Extract the [X, Y] coordinate from the center of the cell holding the provided text.  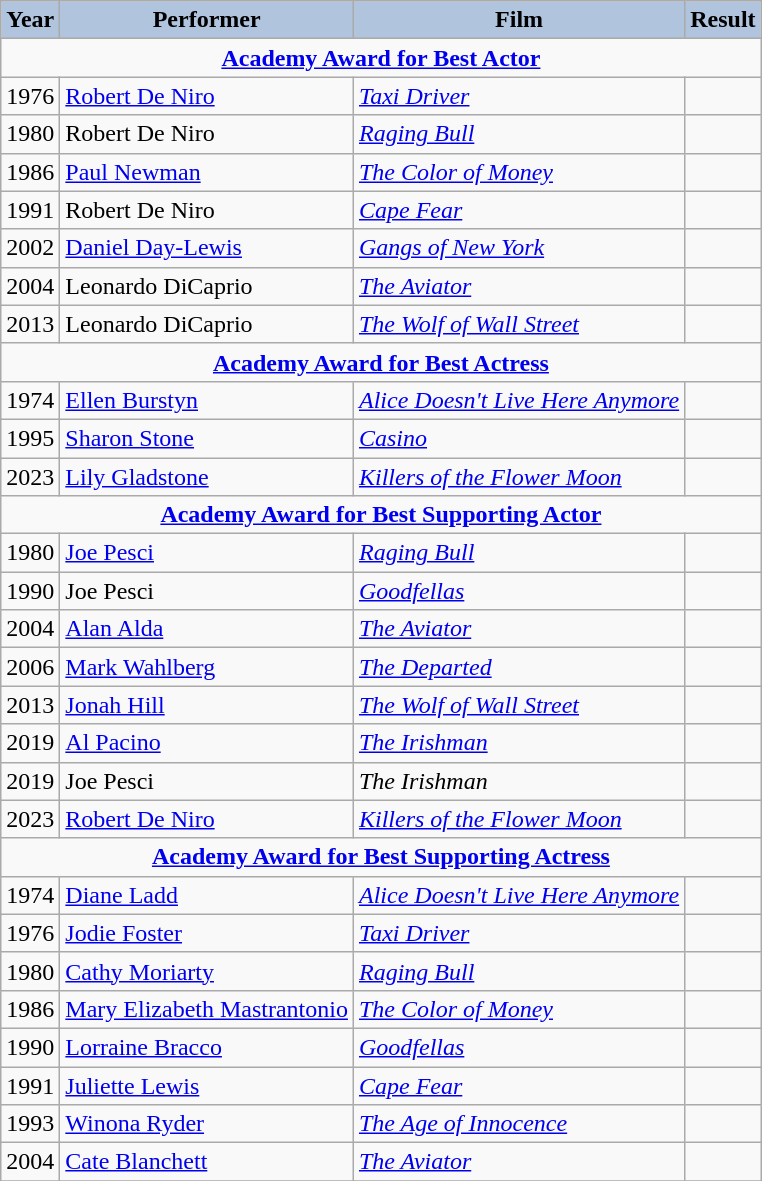
Daniel Day-Lewis [207, 248]
Alan Alda [207, 629]
Sharon Stone [207, 438]
Gangs of New York [518, 248]
Casino [518, 438]
The Departed [518, 667]
Academy Award for Best Actress [381, 362]
Academy Award for Best Actor [381, 58]
Mary Elizabeth Mastrantonio [207, 1009]
1995 [30, 438]
Jodie Foster [207, 933]
Academy Award for Best Supporting Actress [381, 857]
The Age of Innocence [518, 1124]
2006 [30, 667]
Performer [207, 20]
Ellen Burstyn [207, 400]
Lily Gladstone [207, 477]
Winona Ryder [207, 1124]
Paul Newman [207, 172]
Film [518, 20]
Jonah Hill [207, 705]
1993 [30, 1124]
Diane Ladd [207, 895]
Result [723, 20]
Lorraine Bracco [207, 1047]
Cathy Moriarty [207, 971]
Cate Blanchett [207, 1162]
Al Pacino [207, 743]
Mark Wahlberg [207, 667]
Academy Award for Best Supporting Actor [381, 515]
Juliette Lewis [207, 1085]
2002 [30, 248]
Year [30, 20]
